Search for the cell housing the specified text and yield its (X, Y) center coordinate. 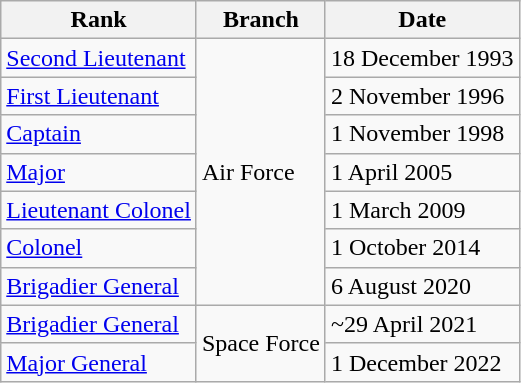
1 November 1998 (422, 134)
Colonel (99, 248)
6 August 2020 (422, 286)
Lieutenant Colonel (99, 210)
Captain (99, 134)
Major (99, 172)
Second Lieutenant (99, 58)
Air Force (260, 172)
1 December 2022 (422, 362)
Date (422, 20)
Branch (260, 20)
First Lieutenant (99, 96)
1 March 2009 (422, 210)
2 November 1996 (422, 96)
Space Force (260, 343)
Rank (99, 20)
~29 April 2021 (422, 324)
1 October 2014 (422, 248)
Major General (99, 362)
18 December 1993 (422, 58)
1 April 2005 (422, 172)
